Output the [x, y] coordinate of the center of the cell containing the given text.  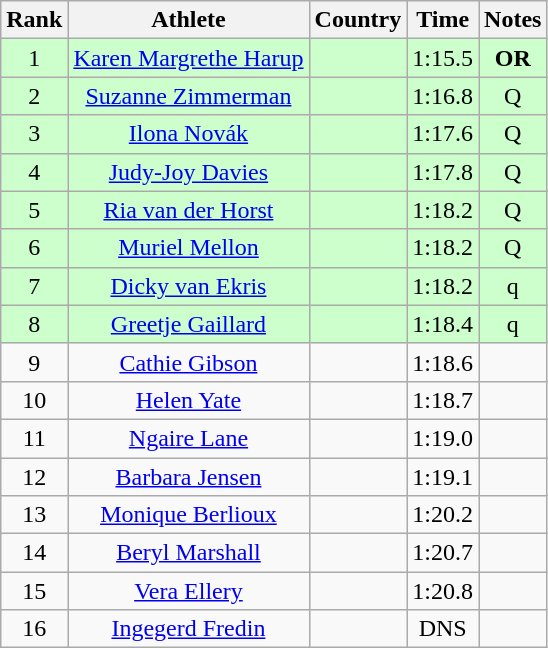
Time [443, 20]
Muriel Mellon [188, 248]
10 [34, 400]
Barbara Jensen [188, 477]
1:18.6 [443, 362]
6 [34, 248]
1:19.0 [443, 438]
3 [34, 134]
Ria van der Horst [188, 210]
11 [34, 438]
Greetje Gaillard [188, 324]
9 [34, 362]
Helen Yate [188, 400]
DNS [443, 629]
1:18.4 [443, 324]
Ingegerd Fredin [188, 629]
1:16.8 [443, 96]
4 [34, 172]
OR [513, 58]
1 [34, 58]
1:15.5 [443, 58]
12 [34, 477]
1:18.7 [443, 400]
Rank [34, 20]
1:17.8 [443, 172]
13 [34, 515]
1:20.8 [443, 591]
1:17.6 [443, 134]
1:20.7 [443, 553]
7 [34, 286]
Judy-Joy Davies [188, 172]
2 [34, 96]
Suzanne Zimmerman [188, 96]
Country [358, 20]
5 [34, 210]
Notes [513, 20]
Dicky van Ekris [188, 286]
1:20.2 [443, 515]
Athlete [188, 20]
Cathie Gibson [188, 362]
8 [34, 324]
1:19.1 [443, 477]
16 [34, 629]
14 [34, 553]
15 [34, 591]
Ilona Novák [188, 134]
Vera Ellery [188, 591]
Monique Berlioux [188, 515]
Ngaire Lane [188, 438]
Karen Margrethe Harup [188, 58]
Beryl Marshall [188, 553]
